Detect which cell encompasses the target text, then output its (X, Y) center coordinate. 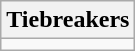
Tiebreakers (68, 20)
